Locate the cell with the specified text and output its [X, Y] center coordinate. 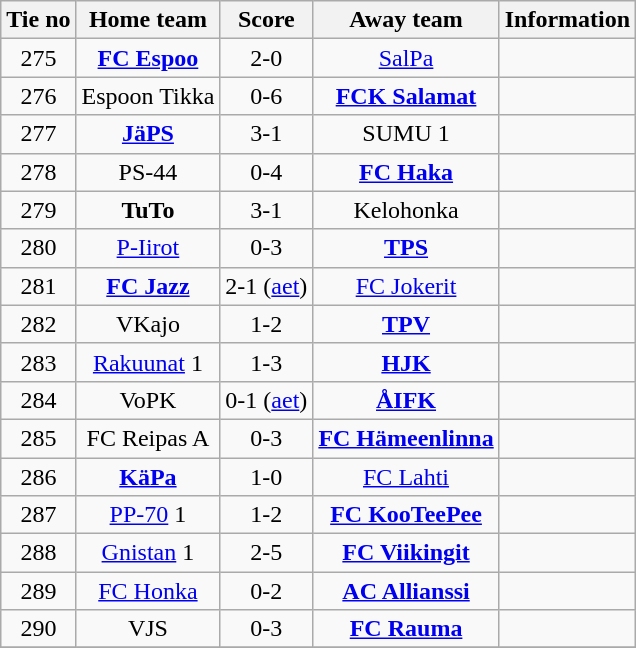
1-0 [266, 477]
FC Reipas A [148, 438]
2-0 [266, 58]
Tie no [38, 20]
1-3 [266, 362]
Gnistan 1 [148, 553]
275 [38, 58]
FC Jokerit [406, 286]
TuTo [148, 210]
0-6 [266, 96]
Home team [148, 20]
AC Allianssi [406, 591]
Espoon Tikka [148, 96]
FC Viikingit [406, 553]
FC Hämeenlinna [406, 438]
PS-44 [148, 172]
Information [567, 20]
VKajo [148, 324]
0-4 [266, 172]
Score [266, 20]
2-1 (aet) [266, 286]
VoPK [148, 400]
Kelohonka [406, 210]
2-5 [266, 553]
285 [38, 438]
286 [38, 477]
289 [38, 591]
VJS [148, 629]
280 [38, 248]
FC Espoo [148, 58]
283 [38, 362]
278 [38, 172]
0-2 [266, 591]
TPV [406, 324]
0-1 (aet) [266, 400]
SalPa [406, 58]
PP-70 1 [148, 515]
282 [38, 324]
FC Honka [148, 591]
284 [38, 400]
287 [38, 515]
290 [38, 629]
KäPa [148, 477]
281 [38, 286]
HJK [406, 362]
P-Iirot [148, 248]
Away team [406, 20]
JäPS [148, 134]
ÅIFK [406, 400]
FC KooTeePee [406, 515]
276 [38, 96]
FC Rauma [406, 629]
FC Lahti [406, 477]
TPS [406, 248]
FCK Salamat [406, 96]
277 [38, 134]
Rakuunat 1 [148, 362]
SUMU 1 [406, 134]
FC Haka [406, 172]
FC Jazz [148, 286]
279 [38, 210]
288 [38, 553]
